Search for the cell housing the specified text and yield its (X, Y) center coordinate. 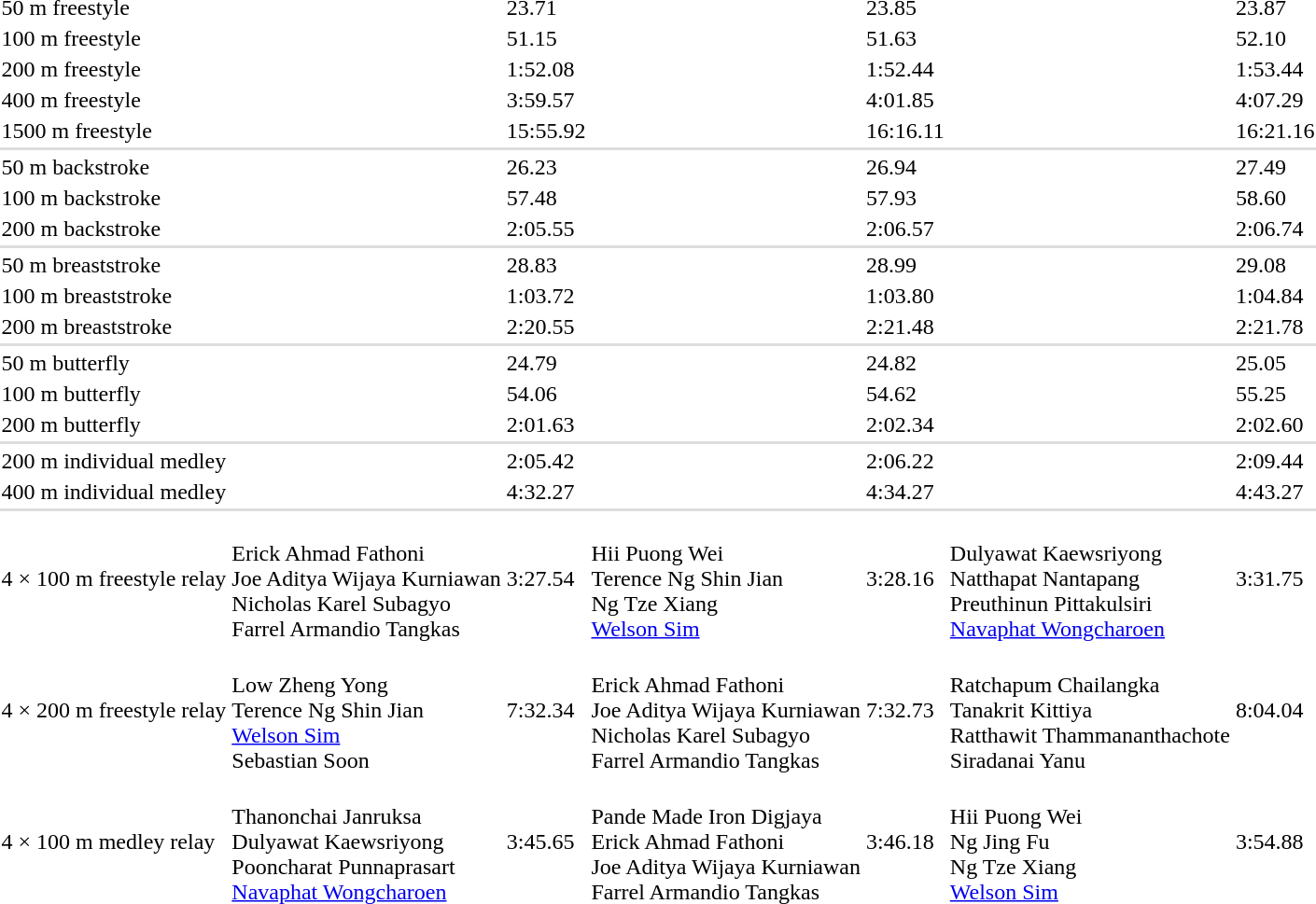
54.62 (905, 394)
2:20.55 (546, 327)
50 m backstroke (114, 167)
3:31.75 (1275, 578)
1500 m freestyle (114, 131)
7:32.34 (546, 710)
2:06.22 (905, 461)
57.93 (905, 198)
200 m butterfly (114, 424)
400 m freestyle (114, 100)
29.08 (1275, 265)
1:53.44 (1275, 69)
4:01.85 (905, 100)
Dulyawat KaewsriyongNatthapat NantapangPreuthinun PittakulsiriNavaphat Wongcharoen (1090, 578)
55.25 (1275, 394)
2:02.34 (905, 424)
58.60 (1275, 198)
4 × 100 m freestyle relay (114, 578)
51.63 (905, 38)
3:59.57 (546, 100)
4:43.27 (1275, 492)
Ratchapum ChailangkaTanakrit KittiyaRatthawit ThammananthachoteSiradanai Yanu (1090, 710)
15:55.92 (546, 131)
28.99 (905, 265)
200 m individual medley (114, 461)
25.05 (1275, 363)
100 m backstroke (114, 198)
Low Zheng YongTerence Ng Shin JianWelson SimSebastian Soon (367, 710)
54.06 (546, 394)
200 m backstroke (114, 229)
1:03.80 (905, 296)
2:06.74 (1275, 229)
3:27.54 (546, 578)
1:03.72 (546, 296)
2:05.42 (546, 461)
50 m breaststroke (114, 265)
16:16.11 (905, 131)
50 m butterfly (114, 363)
8:04.04 (1275, 710)
2:21.78 (1275, 327)
200 m freestyle (114, 69)
2:02.60 (1275, 424)
100 m freestyle (114, 38)
2:01.63 (546, 424)
57.48 (546, 198)
24.79 (546, 363)
26.94 (905, 167)
27.49 (1275, 167)
2:21.48 (905, 327)
24.82 (905, 363)
4:32.27 (546, 492)
7:32.73 (905, 710)
200 m breaststroke (114, 327)
4:07.29 (1275, 100)
2:06.57 (905, 229)
28.83 (546, 265)
2:09.44 (1275, 461)
1:04.84 (1275, 296)
16:21.16 (1275, 131)
1:52.08 (546, 69)
4:34.27 (905, 492)
400 m individual medley (114, 492)
26.23 (546, 167)
4 × 200 m freestyle relay (114, 710)
2:05.55 (546, 229)
100 m breaststroke (114, 296)
Hii Puong WeiTerence Ng Shin JianNg Tze XiangWelson Sim (726, 578)
3:28.16 (905, 578)
51.15 (546, 38)
100 m butterfly (114, 394)
52.10 (1275, 38)
1:52.44 (905, 69)
